Locate the cell with the specified text and output its (x, y) center coordinate. 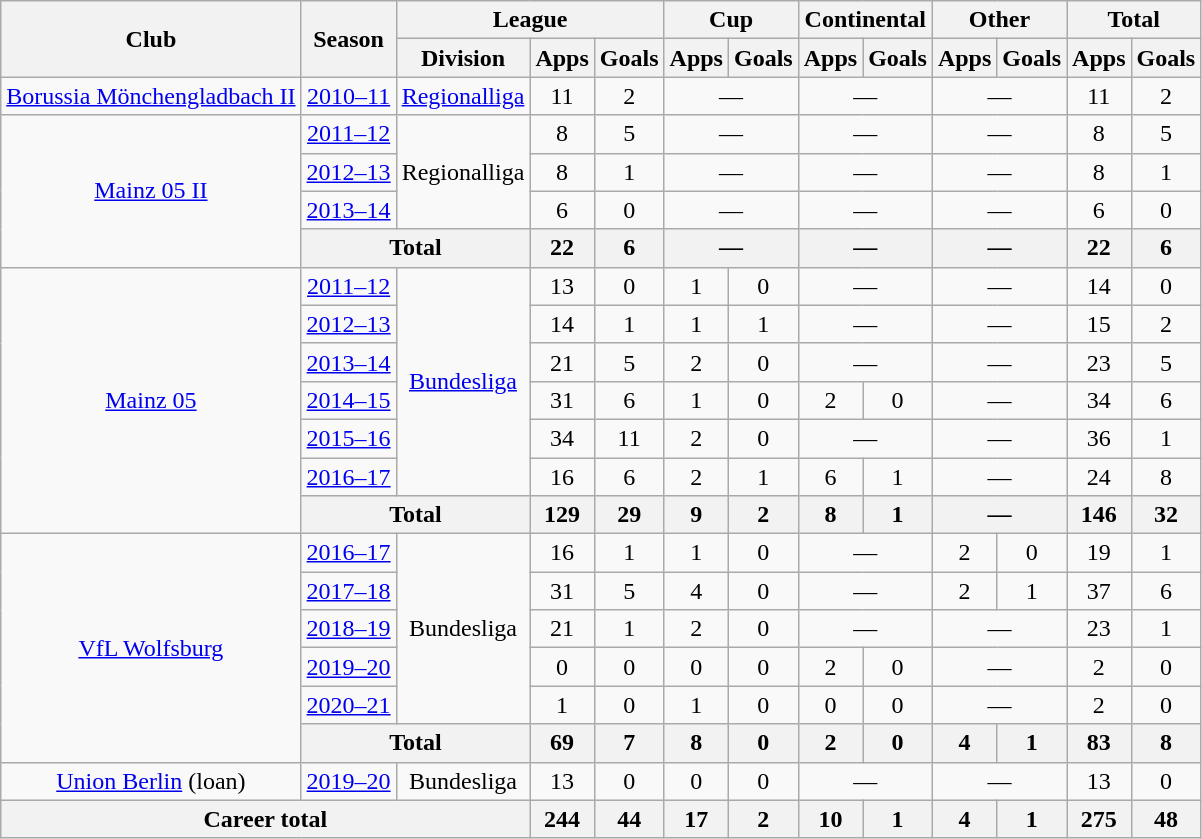
83 (1099, 743)
2010–11 (348, 96)
Cup (731, 20)
129 (562, 515)
244 (562, 819)
10 (830, 819)
2018–19 (348, 629)
Union Berlin (loan) (151, 781)
2017–18 (348, 591)
32 (1166, 515)
League (530, 20)
7 (629, 743)
VfL Wolfsburg (151, 648)
Division (463, 58)
36 (1099, 438)
Mainz 05 (151, 400)
17 (696, 819)
Season (348, 39)
2014–15 (348, 400)
44 (629, 819)
48 (1166, 819)
2015–16 (348, 438)
275 (1099, 819)
Borussia Mönchengladbach II (151, 96)
24 (1099, 477)
Continental (865, 20)
Career total (266, 819)
19 (1099, 553)
15 (1099, 324)
9 (696, 515)
2020–21 (348, 705)
37 (1099, 591)
69 (562, 743)
Club (151, 39)
29 (629, 515)
Mainz 05 II (151, 191)
146 (1099, 515)
Other (999, 20)
